Pinpoint the cell where the given text exists, returning its (x, y) midpoint coordinate. 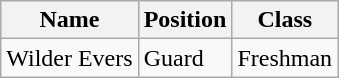
Wilder Evers (70, 58)
Guard (185, 58)
Freshman (285, 58)
Position (185, 20)
Name (70, 20)
Class (285, 20)
